Detect which cell encompasses the target text, then output its [x, y] center coordinate. 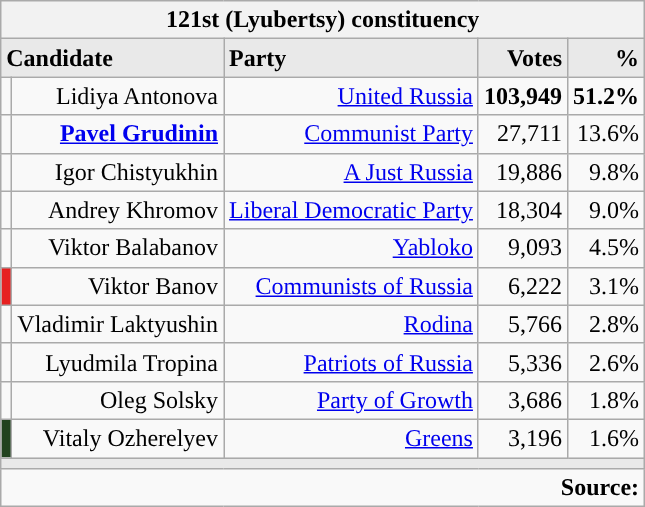
Viktor Balabanov [118, 248]
Patriots of Russia [352, 362]
Igor Chistyukhin [118, 172]
Lidiya Antonova [118, 96]
2.8% [606, 324]
Party of Growth [352, 400]
Vitaly Ozherelyev [118, 438]
Viktor Banov [118, 286]
% [606, 58]
3,686 [522, 400]
19,886 [522, 172]
United Russia [352, 96]
Rodina [352, 324]
103,949 [522, 96]
Greens [352, 438]
1.8% [606, 400]
Source: [323, 488]
Vladimir Laktyushin [118, 324]
5,766 [522, 324]
Yabloko [352, 248]
27,711 [522, 134]
A Just Russia [352, 172]
Liberal Democratic Party [352, 210]
Communist Party [352, 134]
3.1% [606, 286]
9.8% [606, 172]
Pavel Grudinin [118, 134]
1.6% [606, 438]
5,336 [522, 362]
Party [352, 58]
Oleg Solsky [118, 400]
Votes [522, 58]
13.6% [606, 134]
Candidate [112, 58]
3,196 [522, 438]
6,222 [522, 286]
51.2% [606, 96]
18,304 [522, 210]
4.5% [606, 248]
2.6% [606, 362]
Andrey Khromov [118, 210]
Communists of Russia [352, 286]
121st (Lyubertsy) constituency [323, 20]
Lyudmila Tropina [118, 362]
9,093 [522, 248]
9.0% [606, 210]
